Capture the cell that displays the provided text and extract its (x, y) central coordinate. 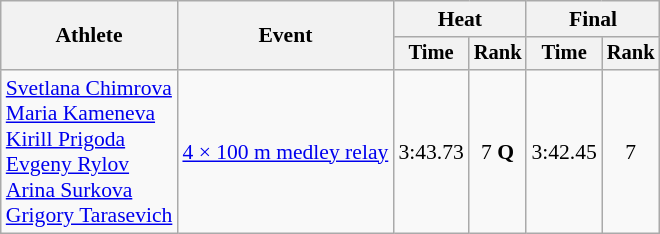
3:43.73 (430, 152)
7 (631, 152)
Event (285, 36)
Athlete (90, 36)
3:42.45 (564, 152)
Final (592, 19)
7 Q (498, 152)
Heat (460, 19)
4 × 100 m medley relay (285, 152)
Svetlana ChimrovaMaria KamenevaKirill Prigoda Evgeny RylovArina SurkovaGrigory Tarasevich (90, 152)
